Output the (x, y) coordinate of the center of the cell containing the given text.  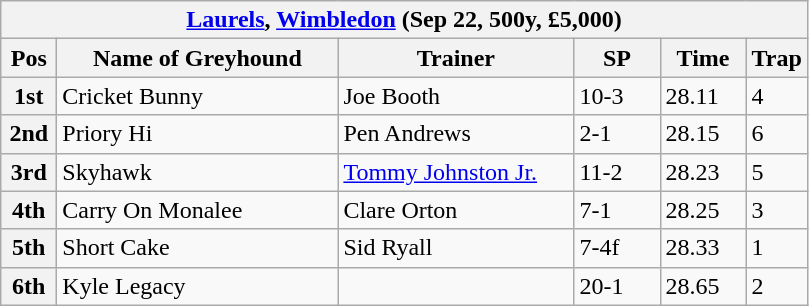
3rd (29, 172)
6 (776, 134)
7-1 (617, 210)
10-3 (617, 96)
5th (29, 248)
28.65 (703, 286)
Pen Andrews (456, 134)
28.33 (703, 248)
Priory Hi (198, 134)
28.25 (703, 210)
28.11 (703, 96)
Clare Orton (456, 210)
Short Cake (198, 248)
2-1 (617, 134)
7-4f (617, 248)
3 (776, 210)
5 (776, 172)
Time (703, 58)
28.15 (703, 134)
20-1 (617, 286)
1 (776, 248)
Trainer (456, 58)
2 (776, 286)
Pos (29, 58)
Skyhawk (198, 172)
SP (617, 58)
1st (29, 96)
Trap (776, 58)
Carry On Monalee (198, 210)
4th (29, 210)
Name of Greyhound (198, 58)
2nd (29, 134)
Kyle Legacy (198, 286)
6th (29, 286)
Cricket Bunny (198, 96)
11-2 (617, 172)
4 (776, 96)
Sid Ryall (456, 248)
28.23 (703, 172)
Laurels, Wimbledon (Sep 22, 500y, £5,000) (404, 20)
Tommy Johnston Jr. (456, 172)
Joe Booth (456, 96)
